For the text-containing cell, return its midpoint in [X, Y] coordinate format. 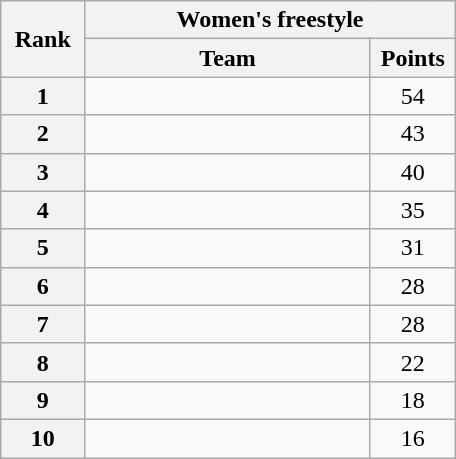
35 [412, 210]
16 [412, 438]
22 [412, 362]
Rank [43, 39]
Women's freestyle [270, 20]
2 [43, 134]
Points [412, 58]
4 [43, 210]
Team [228, 58]
9 [43, 400]
8 [43, 362]
3 [43, 172]
6 [43, 286]
18 [412, 400]
5 [43, 248]
31 [412, 248]
1 [43, 96]
10 [43, 438]
40 [412, 172]
43 [412, 134]
54 [412, 96]
7 [43, 324]
